Return the [X, Y] coordinate for the center point of the cell that contains the specified text.  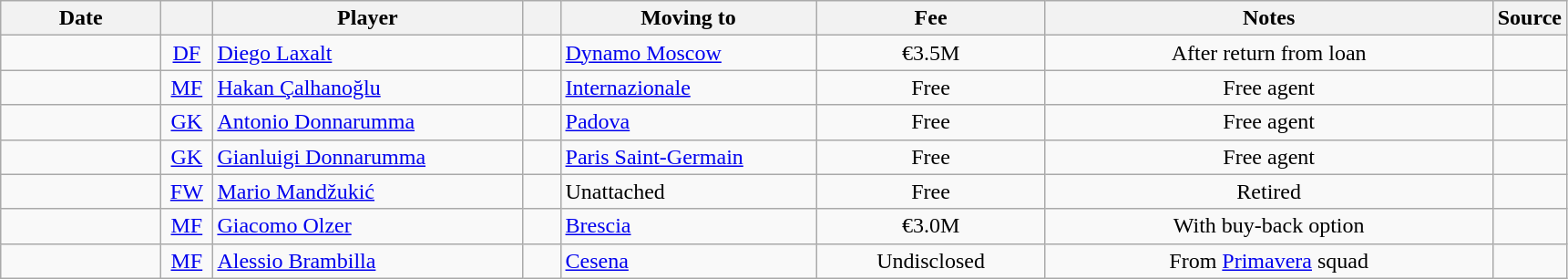
Hakan Çalhanoğlu [368, 88]
Source [1529, 18]
Cesena [689, 261]
Gianluigi Donnarumma [368, 157]
Fee [931, 18]
Mario Mandžukić [368, 191]
With buy-back option [1268, 226]
After return from loan [1268, 53]
FW [187, 191]
Dynamo Moscow [689, 53]
Antonio Donnarumma [368, 122]
Internazionale [689, 88]
Padova [689, 122]
Unattached [689, 191]
Giacomo Olzer [368, 226]
Brescia [689, 226]
Undisclosed [931, 261]
From Primavera squad [1268, 261]
DF [187, 53]
Retired [1268, 191]
Diego Laxalt [368, 53]
Date [81, 18]
Notes [1268, 18]
Alessio Brambilla [368, 261]
€3.0M [931, 226]
Paris Saint-Germain [689, 157]
Player [368, 18]
Moving to [689, 18]
€3.5M [931, 53]
